Output the [X, Y] coordinate of the center of the cell containing the given text.  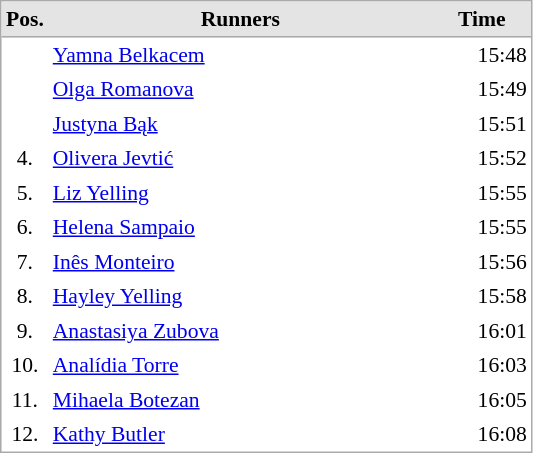
15:51 [482, 123]
Mihaela Botezan [240, 399]
5. [26, 193]
Anastasiya Zubova [240, 331]
Olivera Jevtić [240, 158]
8. [26, 296]
15:48 [482, 55]
6. [26, 227]
16:01 [482, 331]
Time [482, 20]
11. [26, 399]
16:05 [482, 399]
12. [26, 434]
Liz Yelling [240, 193]
15:49 [482, 89]
9. [26, 331]
Pos. [26, 20]
Inês Monteiro [240, 261]
Kathy Butler [240, 434]
Analídia Torre [240, 365]
16:03 [482, 365]
15:58 [482, 296]
7. [26, 261]
Yamna Belkacem [240, 55]
4. [26, 158]
10. [26, 365]
Justyna Bąk [240, 123]
Helena Sampaio [240, 227]
15:56 [482, 261]
15:52 [482, 158]
16:08 [482, 434]
Olga Romanova [240, 89]
Runners [240, 20]
Hayley Yelling [240, 296]
